Provide the (x, y) coordinate of the cell's center where the given text is located.  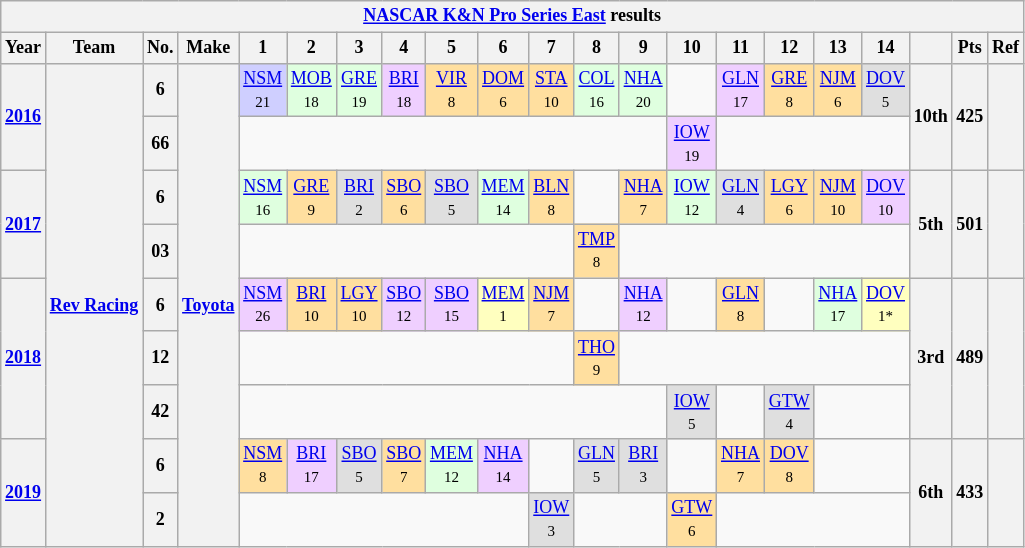
1 (263, 48)
2018 (24, 358)
501 (970, 224)
SBO7 (404, 466)
6th (930, 492)
Rev Racing (94, 304)
NJM6 (838, 90)
7 (552, 48)
DOV8 (789, 466)
NSM21 (263, 90)
GRE19 (359, 90)
GLN17 (741, 90)
2016 (24, 116)
10 (692, 48)
2019 (24, 492)
10th (930, 116)
BRI17 (311, 466)
Make (208, 48)
Pts (970, 48)
Ref (1006, 48)
GTW6 (692, 519)
Year (24, 48)
BRI3 (643, 466)
66 (160, 144)
3 (359, 48)
BLN8 (552, 197)
425 (970, 116)
BRI2 (359, 197)
NHA17 (838, 305)
SBO15 (452, 305)
5th (930, 224)
4 (404, 48)
IOW19 (692, 144)
NSM16 (263, 197)
THO9 (597, 358)
DOV5 (886, 90)
NJM10 (838, 197)
LGY10 (359, 305)
No. (160, 48)
GRE8 (789, 90)
MEM14 (503, 197)
COL16 (597, 90)
MEM12 (452, 466)
DOV10 (886, 197)
NJM7 (552, 305)
VIR8 (452, 90)
GLN5 (597, 466)
DOM6 (503, 90)
TMP8 (597, 251)
11 (741, 48)
2017 (24, 224)
489 (970, 358)
NASCAR K&N Pro Series East results (512, 16)
GTW4 (789, 412)
NHA20 (643, 90)
Toyota (208, 304)
DOV1* (886, 305)
13 (838, 48)
IOW12 (692, 197)
433 (970, 492)
42 (160, 412)
BRI18 (404, 90)
NHA14 (503, 466)
NSM8 (263, 466)
GRE9 (311, 197)
5 (452, 48)
SBO12 (404, 305)
IOW3 (552, 519)
SBO6 (404, 197)
LGY6 (789, 197)
14 (886, 48)
03 (160, 251)
GLN4 (741, 197)
IOW5 (692, 412)
NSM26 (263, 305)
9 (643, 48)
MOB18 (311, 90)
3rd (930, 358)
GLN8 (741, 305)
BRI10 (311, 305)
STA10 (552, 90)
8 (597, 48)
MEM1 (503, 305)
NHA12 (643, 305)
Team (94, 48)
